Pinpoint the cell where the given text exists, returning its (X, Y) midpoint coordinate. 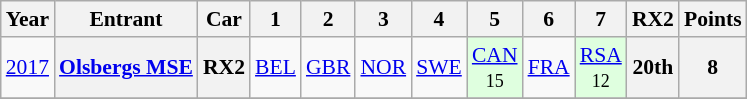
20th (653, 68)
FRA (549, 68)
Points (713, 19)
5 (495, 19)
Car (224, 19)
Year (28, 19)
8 (713, 68)
6 (549, 19)
Entrant (126, 19)
2 (328, 19)
2017 (28, 68)
BEL (276, 68)
7 (601, 19)
3 (383, 19)
SWE (439, 68)
CAN15 (495, 68)
RSA12 (601, 68)
NOR (383, 68)
1 (276, 19)
GBR (328, 68)
4 (439, 19)
Olsbergs MSE (126, 68)
